Find where the given text appears and provide that cell's center as [x, y] coordinate. 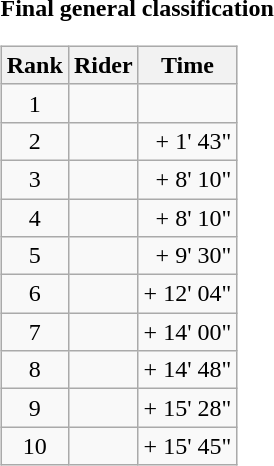
10 [34, 446]
7 [34, 332]
Time [188, 65]
Rider [103, 65]
2 [34, 141]
+ 12' 04" [188, 294]
4 [34, 217]
+ 1' 43" [188, 141]
8 [34, 370]
+ 14' 48" [188, 370]
+ 15' 45" [188, 446]
5 [34, 256]
3 [34, 179]
+ 14' 00" [188, 332]
9 [34, 408]
+ 15' 28" [188, 408]
+ 9' 30" [188, 256]
Rank [34, 65]
6 [34, 294]
1 [34, 103]
